Provide the [X, Y] coordinate of the cell's center where the given text is located.  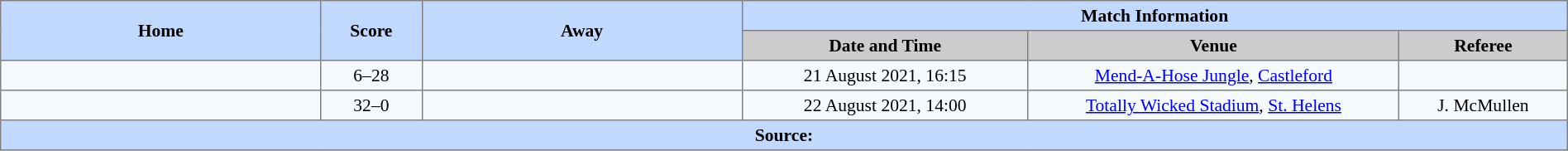
21 August 2021, 16:15 [885, 75]
Home [160, 31]
Referee [1483, 46]
22 August 2021, 14:00 [885, 105]
32–0 [371, 105]
Mend-A-Hose Jungle, Castleford [1213, 75]
Match Information [1154, 16]
Score [371, 31]
J. McMullen [1483, 105]
6–28 [371, 75]
Date and Time [885, 46]
Source: [784, 135]
Away [582, 31]
Totally Wicked Stadium, St. Helens [1213, 105]
Venue [1213, 46]
